Return [x, y] of the center of cell containing provided text 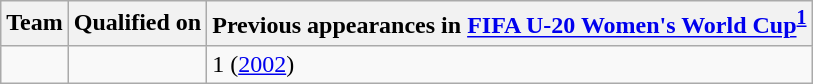
1 (2002) [510, 64]
Qualified on [137, 24]
Team [35, 24]
Previous appearances in FIFA U-20 Women's World Cup1 [510, 24]
